Extract the [X, Y] coordinate from the center of the cell holding the provided text.  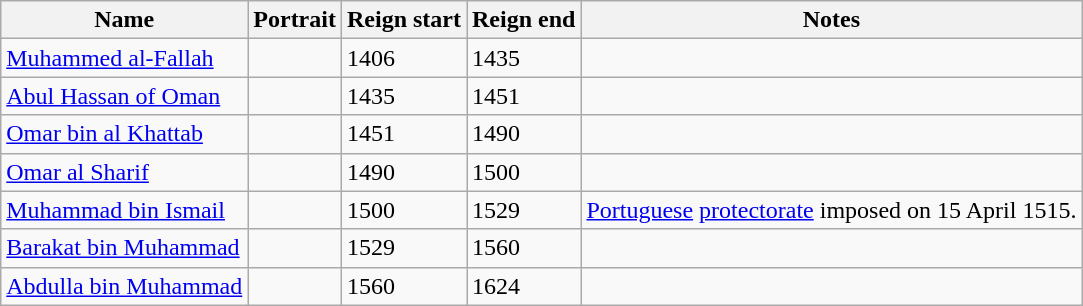
Notes [832, 20]
Muhammad bin Ismail [124, 210]
Reign start [404, 20]
Portrait [295, 20]
1624 [523, 286]
Name [124, 20]
Portuguese protectorate imposed on 15 April 1515. [832, 210]
Omar bin al Khattab [124, 134]
Abdulla bin Muhammad [124, 286]
Muhammed al-Fallah [124, 58]
Reign end [523, 20]
Omar al Sharif [124, 172]
1406 [404, 58]
Barakat bin Muhammad [124, 248]
Abul Hassan of Oman [124, 96]
